Capture the cell that displays the provided text and extract its (X, Y) central coordinate. 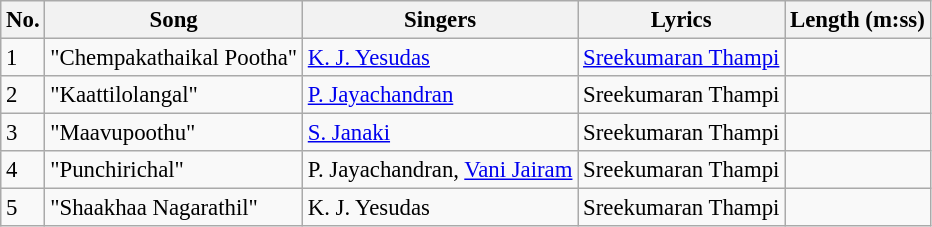
No. (23, 20)
"Chempakathaikal Pootha" (174, 58)
3 (23, 133)
P. Jayachandran, Vani Jairam (440, 170)
2 (23, 95)
"Shaakhaa Nagarathil" (174, 208)
Song (174, 20)
"Maavupoothu" (174, 133)
"Punchirichal" (174, 170)
Lyrics (682, 20)
Singers (440, 20)
S. Janaki (440, 133)
4 (23, 170)
5 (23, 208)
P. Jayachandran (440, 95)
"Kaattilolangal" (174, 95)
Length (m:ss) (858, 20)
1 (23, 58)
